Determine the [x, y] coordinate at the center of the cell enclosing the given text.  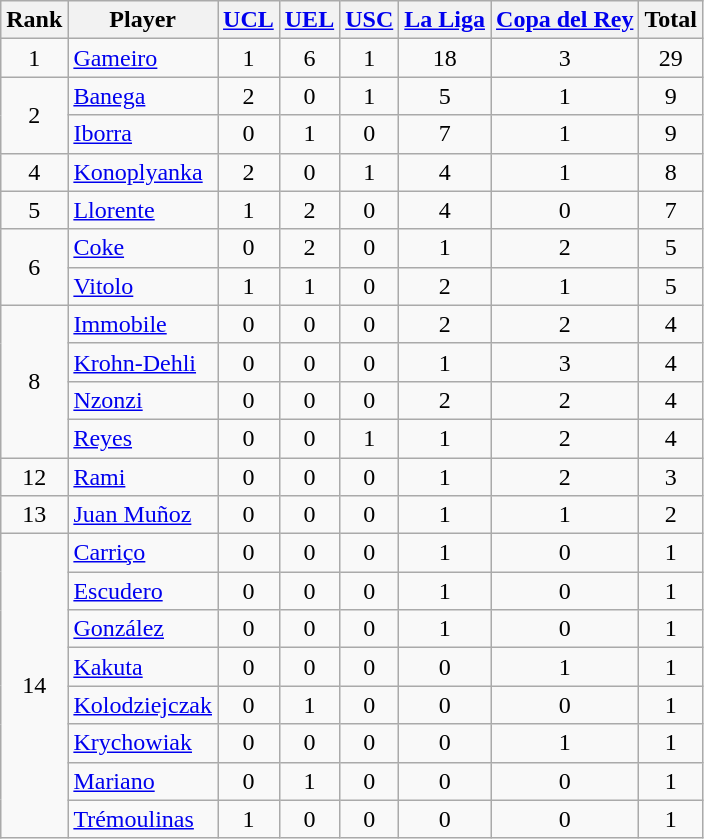
Rank [34, 20]
Carriço [143, 553]
12 [34, 477]
Vitolo [143, 286]
Immobile [143, 324]
Iborra [143, 134]
Krohn-Dehli [143, 362]
Llorente [143, 210]
Krychowiak [143, 743]
Nzonzi [143, 400]
14 [34, 686]
Player [143, 20]
Copa del Rey [565, 20]
Juan Muñoz [143, 515]
Gameiro [143, 58]
13 [34, 515]
29 [671, 58]
Trémoulinas [143, 819]
Rami [143, 477]
Escudero [143, 591]
La Liga [445, 20]
18 [445, 58]
Total [671, 20]
USC [370, 20]
Banega [143, 96]
Coke [143, 248]
UCL [249, 20]
González [143, 629]
Kakuta [143, 667]
Mariano [143, 781]
UEL [309, 20]
Kolodziejczak [143, 705]
Konoplyanka [143, 172]
Reyes [143, 438]
